Search for the cell housing the specified text and yield its (X, Y) center coordinate. 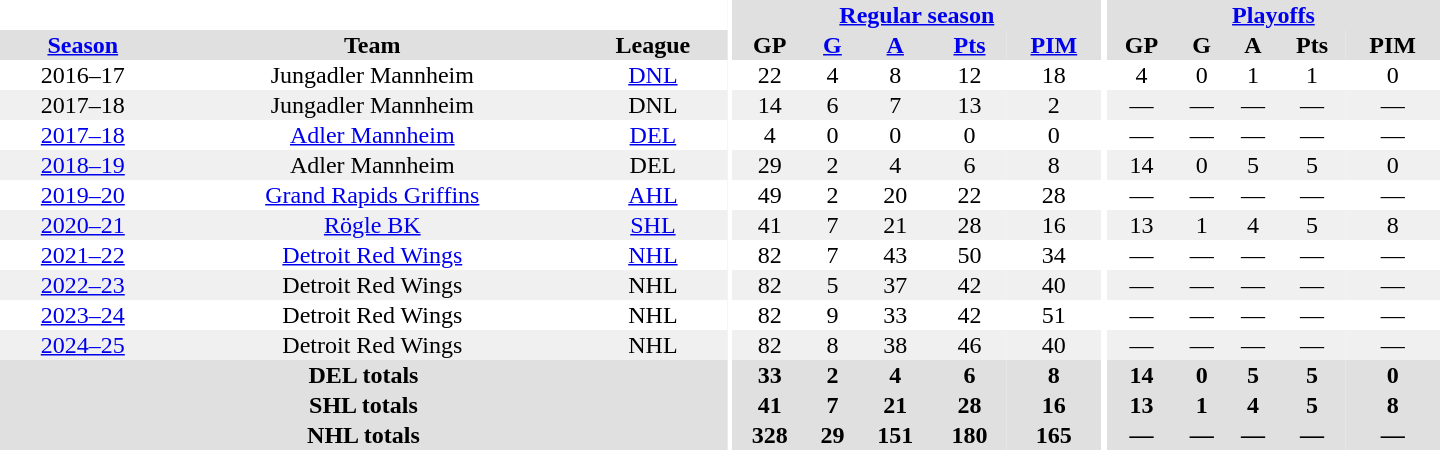
Playoffs (1274, 15)
180 (969, 435)
328 (770, 435)
12 (969, 75)
49 (770, 195)
2016–17 (83, 75)
51 (1054, 315)
20 (895, 195)
2023–24 (83, 315)
AHL (653, 195)
2019–20 (83, 195)
38 (895, 345)
NHL totals (364, 435)
37 (895, 285)
43 (895, 255)
2021–22 (83, 255)
SHL (653, 225)
Rögle BK (372, 225)
Grand Rapids Griffins (372, 195)
DEL totals (364, 375)
2020–21 (83, 225)
Team (372, 45)
50 (969, 255)
46 (969, 345)
9 (832, 315)
165 (1054, 435)
Regular season (918, 15)
League (653, 45)
Season (83, 45)
151 (895, 435)
2022–23 (83, 285)
SHL totals (364, 405)
34 (1054, 255)
2024–25 (83, 345)
2018–19 (83, 165)
18 (1054, 75)
